Locate the cell with the specified text and output its [x, y] center coordinate. 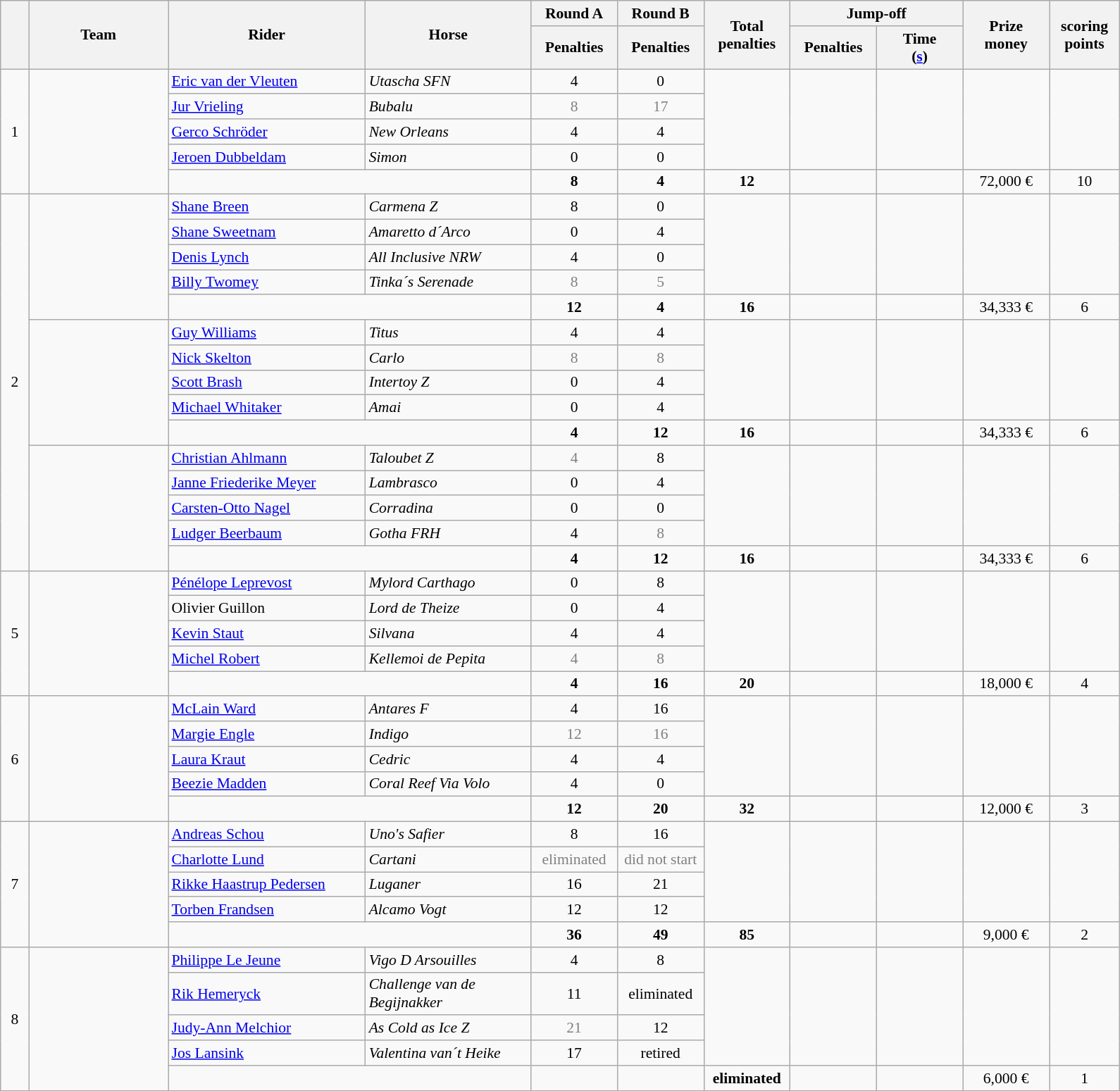
10 [1085, 182]
12,000 € [1006, 809]
As Cold as Ice Z [448, 1028]
Carlo [448, 358]
7 [15, 885]
Eric van der Vleuten [266, 82]
Antares F [448, 709]
Taloubet Z [448, 458]
49 [661, 935]
Utascha SFN [448, 82]
Luganer [448, 885]
Judy-Ann Melchior [266, 1028]
Denis Lynch [266, 257]
retired [661, 1053]
scoringpoints [1085, 35]
Guy Williams [266, 332]
Nick Skelton [266, 358]
Philippe Le Jeune [266, 960]
Total penalties [747, 35]
85 [747, 935]
Shane Breen [266, 207]
Indigo [448, 734]
Shane Sweetnam [266, 232]
Cedric [448, 759]
Christian Ahlmann [266, 458]
Rik Hemeryck [266, 993]
Kellemoi de Pepita [448, 659]
36 [575, 935]
Challenge van de Begijnakker [448, 993]
Billy Twomey [266, 282]
32 [747, 809]
Ludger Beerbaum [266, 533]
Silvana [448, 634]
New Orleans [448, 132]
Uno's Safier [448, 835]
11 [575, 993]
Amai [448, 408]
Andreas Schou [266, 835]
3 [1085, 809]
Jur Vrieling [266, 107]
Intertoy Z [448, 382]
Olivier Guillon [266, 609]
Alcamo Vogt [448, 910]
Jos Lansink [266, 1053]
Mylord Carthago [448, 583]
18,000 € [1006, 684]
Gerco Schröder [266, 132]
Cartani [448, 859]
Round B [661, 13]
Charlotte Lund [266, 859]
Valentina van´t Heike [448, 1053]
Beezie Madden [266, 784]
Tinka´s Serenade [448, 282]
Laura Kraut [266, 759]
Time(s) [920, 48]
Lord de Theize [448, 609]
Corradina [448, 509]
Kevin Staut [266, 634]
Pénélope Leprevost [266, 583]
Torben Frandsen [266, 910]
McLain Ward [266, 709]
Lambrasco [448, 483]
Scott Brash [266, 382]
Rikke Haastrup Pedersen [266, 885]
Margie Engle [266, 734]
Simon [448, 157]
6,000 € [1006, 1078]
Team [99, 35]
Michel Robert [266, 659]
9,000 € [1006, 935]
Prizemoney [1006, 35]
Amaretto d´Arco [448, 232]
Coral Reef Via Volo [448, 784]
Janne Friederike Meyer [266, 483]
did not start [661, 859]
Vigo D Arsouilles [448, 960]
Jump-off [876, 13]
Bubalu [448, 107]
Titus [448, 332]
Jeroen Dubbeldam [266, 157]
Round A [575, 13]
All Inclusive NRW [448, 257]
Gotha FRH [448, 533]
Rider [266, 35]
Horse [448, 35]
Michael Whitaker [266, 408]
Carsten-Otto Nagel [266, 509]
72,000 € [1006, 182]
Carmena Z [448, 207]
